Locate the cell with the specified text and output its [x, y] center coordinate. 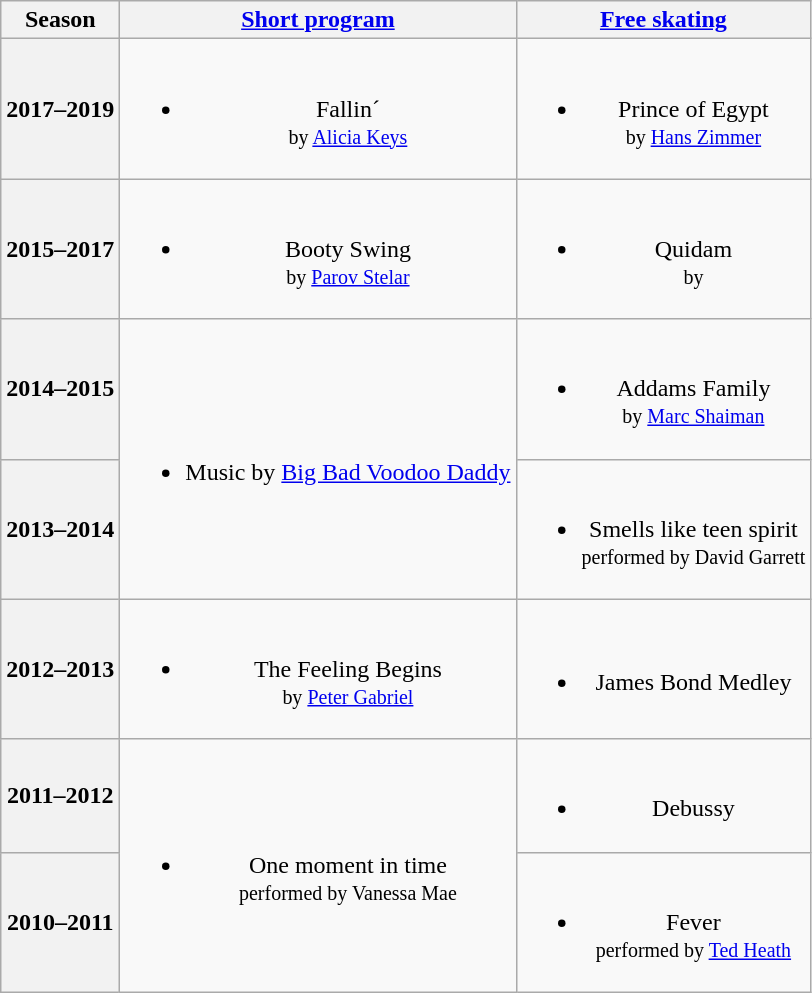
2013–2014 [60, 529]
Booty Swing by Parov Stelar [318, 249]
Debussy [664, 796]
Season [60, 20]
Smells like teen spirit performed by David Garrett [664, 529]
2012–2013 [60, 669]
Addams Family by Marc Shaiman [664, 389]
The Feeling Begins by Peter Gabriel [318, 669]
Music by Big Bad Voodoo Daddy [318, 459]
Short program [318, 20]
One moment in time performed by Vanessa Mae [318, 866]
Quidam by [664, 249]
2015–2017 [60, 249]
2014–2015 [60, 389]
James Bond Medley [664, 669]
Prince of Egypt by Hans Zimmer [664, 109]
2017–2019 [60, 109]
2010–2011 [60, 922]
Free skating [664, 20]
2011–2012 [60, 796]
Fever performed by Ted Heath [664, 922]
Fallin´ by Alicia Keys [318, 109]
